Extract the (X, Y) coordinate from the center of the cell holding the provided text.  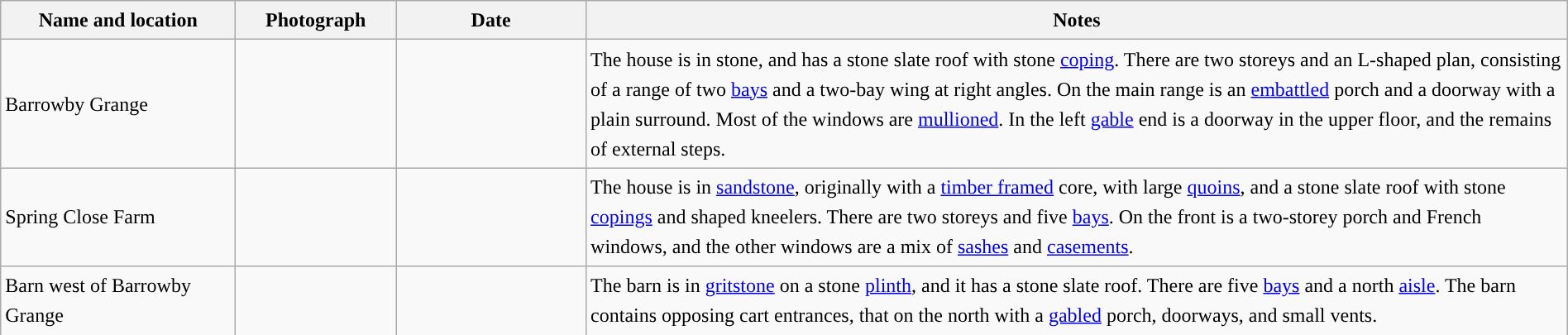
Spring Close Farm (118, 217)
Date (491, 20)
Barrowby Grange (118, 104)
Photograph (316, 20)
Notes (1077, 20)
Name and location (118, 20)
Barn west of Barrowby Grange (118, 301)
